Output the [x, y] coordinate of the center of the cell containing the given text.  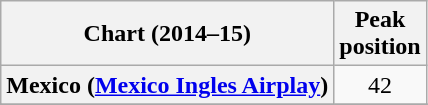
42 [380, 85]
Peakposition [380, 34]
Chart (2014–15) [168, 34]
Mexico (Mexico Ingles Airplay) [168, 85]
